Return the [x, y] coordinate for the center point of the cell that contains the specified text.  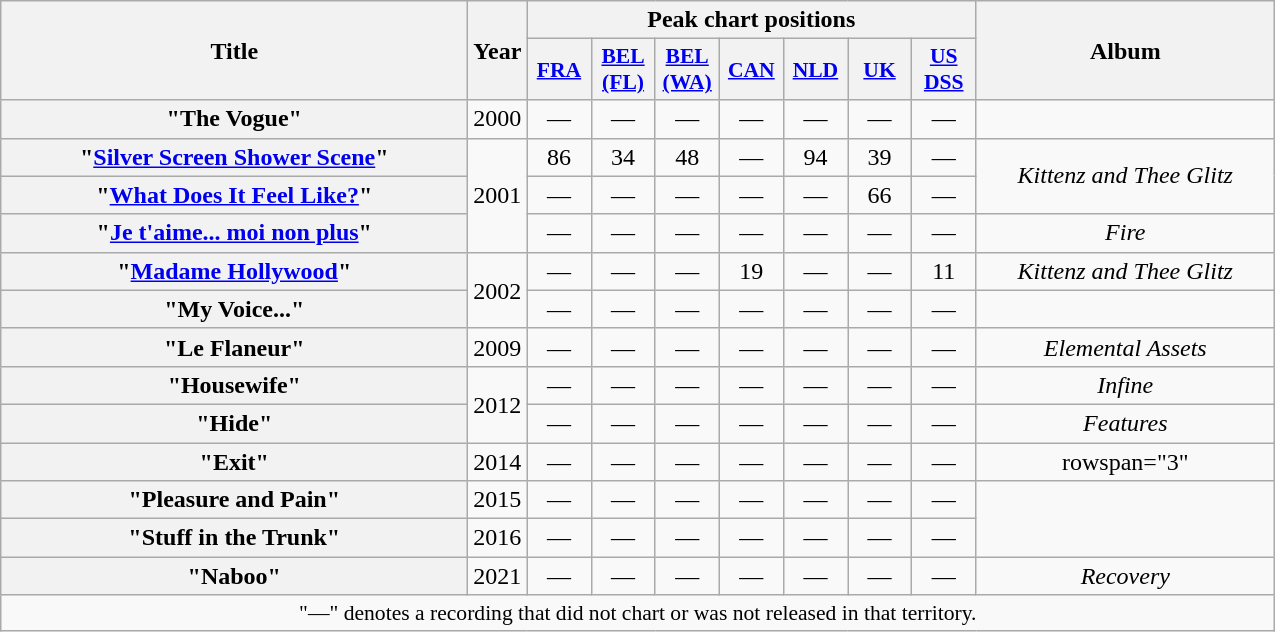
34 [623, 157]
UK [880, 70]
66 [880, 195]
2002 [498, 290]
"What Does It Feel Like?" [234, 195]
Infine [1126, 385]
2000 [498, 119]
BEL(FL) [623, 70]
48 [687, 157]
Year [498, 50]
2016 [498, 538]
rowspan="3" [1126, 461]
FRA [559, 70]
"My Voice..." [234, 309]
2009 [498, 347]
Recovery [1126, 576]
2021 [498, 576]
Elemental Assets [1126, 347]
2012 [498, 404]
NLD [815, 70]
39 [880, 157]
"Je t'aime... moi non plus" [234, 233]
Features [1126, 423]
19 [751, 271]
"—" denotes a recording that did not chart or was not released in that territory. [638, 613]
Title [234, 50]
11 [944, 271]
"Naboo" [234, 576]
94 [815, 157]
"Silver Screen Shower Scene" [234, 157]
2014 [498, 461]
"Exit" [234, 461]
"Le Flaneur" [234, 347]
"Madame Hollywood" [234, 271]
"Housewife" [234, 385]
Fire [1126, 233]
Peak chart positions [752, 20]
"The Vogue" [234, 119]
Album [1126, 50]
"Pleasure and Pain" [234, 500]
86 [559, 157]
2001 [498, 195]
2015 [498, 500]
CAN [751, 70]
"Hide" [234, 423]
USDSS [944, 70]
BEL(WA) [687, 70]
"Stuff in the Trunk" [234, 538]
